Detect which cell encompasses the target text, then output its [X, Y] center coordinate. 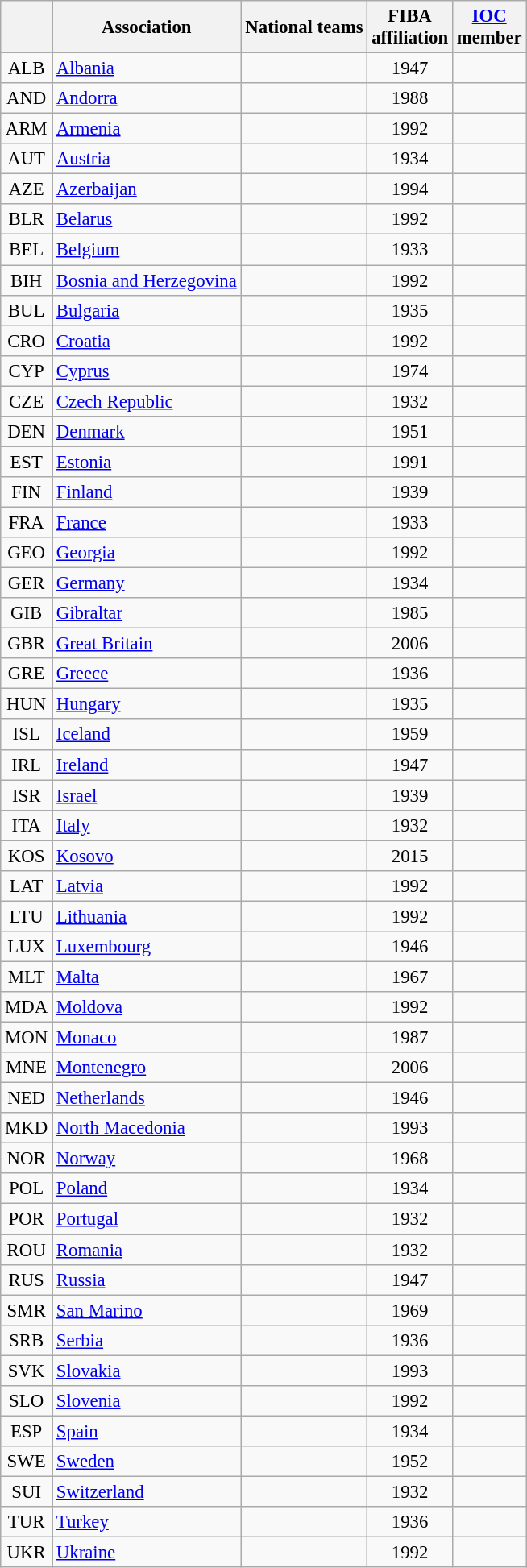
IRL [27, 765]
SWE [27, 1462]
AUT [27, 159]
SRB [27, 1340]
CZE [27, 401]
Andorra [147, 98]
Estonia [147, 462]
Poland [147, 1188]
ISL [27, 735]
Turkey [147, 1522]
Iceland [147, 735]
Malta [147, 977]
POR [27, 1219]
Luxembourg [147, 947]
Austria [147, 159]
SUI [27, 1491]
ALB [27, 68]
GEO [27, 553]
CRO [27, 341]
1959 [410, 735]
UKR [27, 1553]
1968 [410, 1159]
Croatia [147, 341]
ARM [27, 129]
ISR [27, 795]
Portugal [147, 1219]
Slovenia [147, 1401]
Montenegro [147, 1068]
1994 [410, 189]
Greece [147, 674]
Netherlands [147, 1098]
Spain [147, 1431]
CYP [27, 371]
MON [27, 1038]
Gibraltar [147, 613]
MKD [27, 1128]
1987 [410, 1038]
Italy [147, 825]
1974 [410, 371]
HUN [27, 704]
TUR [27, 1522]
SLO [27, 1401]
Russia [147, 1280]
FRA [27, 522]
ROU [27, 1250]
Latvia [147, 886]
2015 [410, 856]
Switzerland [147, 1491]
ITA [27, 825]
AND [27, 98]
Georgia [147, 553]
Belgium [147, 250]
Denmark [147, 432]
1985 [410, 613]
POL [27, 1188]
Finland [147, 492]
France [147, 522]
NED [27, 1098]
Monaco [147, 1038]
1991 [410, 462]
GER [27, 583]
RUS [27, 1280]
NOR [27, 1159]
AZE [27, 189]
Bosnia and Herzegovina [147, 280]
Armenia [147, 129]
Romania [147, 1250]
Slovakia [147, 1371]
Association [147, 27]
LUX [27, 947]
MDA [27, 1007]
MLT [27, 977]
IOCmember [489, 27]
National teams [305, 27]
DEN [27, 432]
MNE [27, 1068]
Israel [147, 795]
Lithuania [147, 916]
BLR [27, 220]
Belarus [147, 220]
SMR [27, 1310]
GRE [27, 674]
North Macedonia [147, 1128]
Kosovo [147, 856]
BEL [27, 250]
FIBAaffiliation [410, 27]
FIN [27, 492]
EST [27, 462]
SVK [27, 1371]
Sweden [147, 1462]
Moldova [147, 1007]
Bulgaria [147, 310]
San Marino [147, 1310]
Hungary [147, 704]
Cyprus [147, 371]
Ukraine [147, 1553]
ESP [27, 1431]
Albania [147, 68]
Azerbaijan [147, 189]
Norway [147, 1159]
LAT [27, 886]
1967 [410, 977]
BIH [27, 280]
1951 [410, 432]
Germany [147, 583]
Great Britain [147, 644]
1988 [410, 98]
LTU [27, 916]
BUL [27, 310]
1952 [410, 1462]
Ireland [147, 765]
Serbia [147, 1340]
Czech Republic [147, 401]
GBR [27, 644]
1969 [410, 1310]
KOS [27, 856]
GIB [27, 613]
